Provide the [x, y] coordinate of the cell's center where the given text is located.  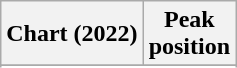
Peakposition [189, 34]
Chart (2022) [72, 34]
